Search for the cell housing the specified text and yield its [X, Y] center coordinate. 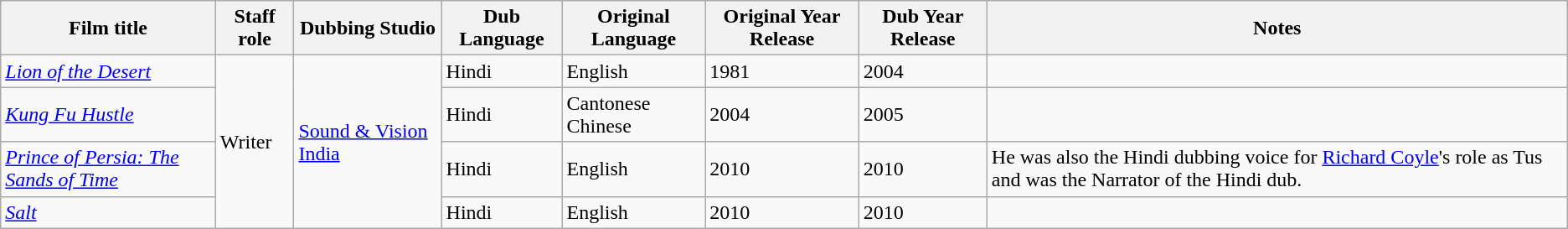
Sound & Vision India [368, 142]
Dubbing Studio [368, 29]
1981 [782, 71]
2005 [923, 114]
Kung Fu Hustle [108, 114]
Dub Year Release [923, 29]
Film title [108, 29]
Salt [108, 212]
Notes [1277, 29]
Writer [255, 142]
Original Language [633, 29]
Prince of Persia: The Sands of Time [108, 169]
Lion of the Desert [108, 71]
Cantonese Chinese [633, 114]
Staff role [255, 29]
Dub Language [502, 29]
He was also the Hindi dubbing voice for Richard Coyle's role as Tus and was the Narrator of the Hindi dub. [1277, 169]
Original Year Release [782, 29]
